Pinpoint the cell where the given text exists, returning its [x, y] midpoint coordinate. 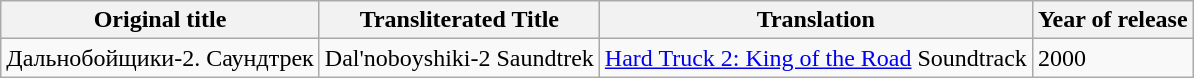
Original title [160, 20]
Дальнобойщики-2. Саундтрек [160, 58]
2000 [1112, 58]
Transliterated Title [459, 20]
Year of release [1112, 20]
Hard Truck 2: King of the Road Soundtrack [816, 58]
Translation [816, 20]
Dal'noboyshiki-2 Saundtrek [459, 58]
